Pinpoint the cell where the given text exists, returning its [X, Y] midpoint coordinate. 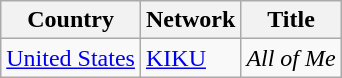
All of Me [291, 58]
KIKU [190, 58]
Country [71, 20]
Network [190, 20]
Title [291, 20]
United States [71, 58]
